Find where the given text appears and provide that cell's center as [x, y] coordinate. 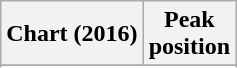
Peak position [189, 34]
Chart (2016) [72, 34]
